From the cell containing the given text, extract its center point as (X, Y) coordinate. 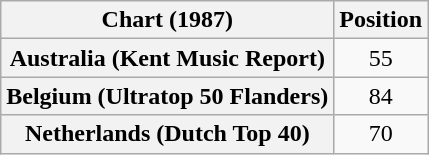
70 (381, 134)
84 (381, 96)
55 (381, 58)
Australia (Kent Music Report) (168, 58)
Belgium (Ultratop 50 Flanders) (168, 96)
Netherlands (Dutch Top 40) (168, 134)
Chart (1987) (168, 20)
Position (381, 20)
